Scan for the cell matching the given text and deliver its (X, Y) coordinate at center. 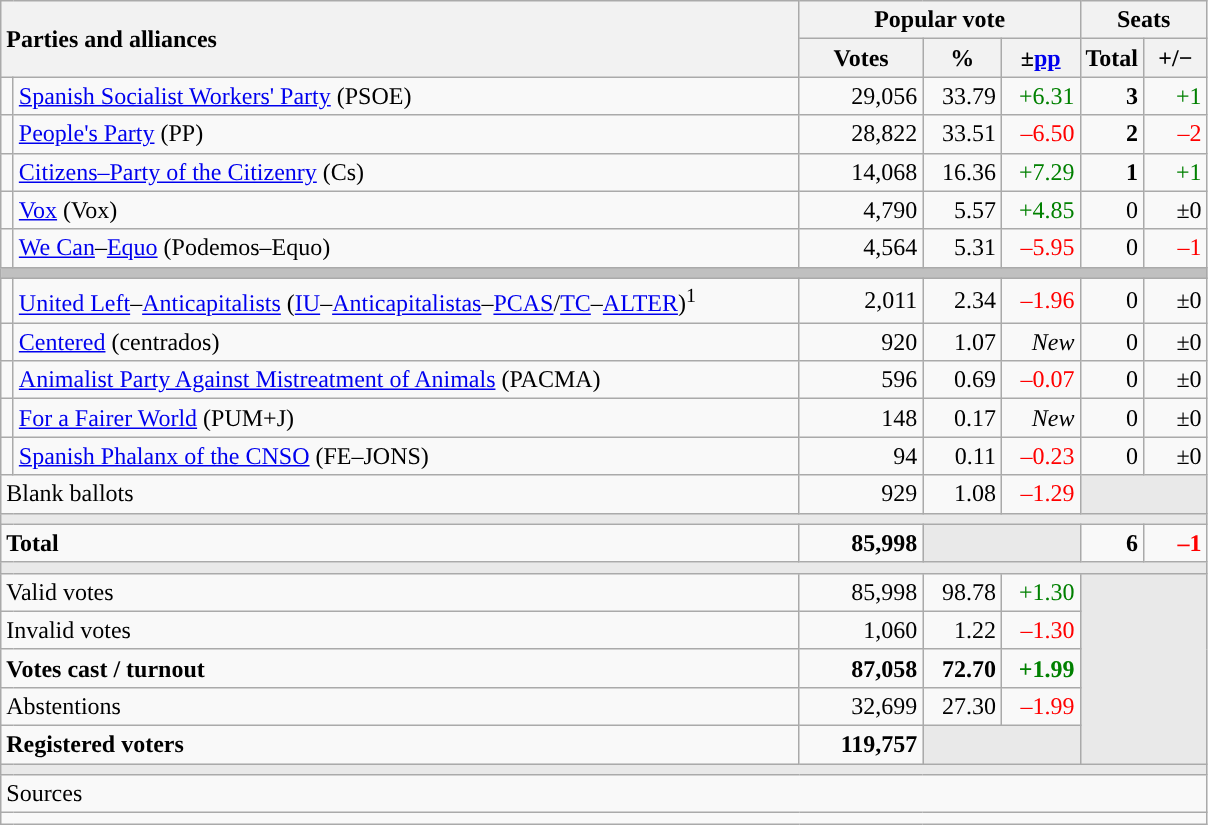
+7.29 (1040, 172)
Registered voters (400, 745)
–1.29 (1040, 494)
87,058 (861, 668)
Seats (1144, 20)
+1.99 (1040, 668)
–5.95 (1040, 248)
–1.30 (1040, 630)
2.34 (962, 300)
148 (861, 418)
Blank ballots (400, 494)
–1.99 (1040, 706)
Parties and alliances (400, 39)
32,699 (861, 706)
28,822 (861, 134)
Abstentions (400, 706)
5.31 (962, 248)
% (962, 58)
929 (861, 494)
5.57 (962, 210)
+6.31 (1040, 96)
1.08 (962, 494)
4,790 (861, 210)
1.22 (962, 630)
27.30 (962, 706)
Votes cast / turnout (400, 668)
Votes (861, 58)
33.51 (962, 134)
1 (1112, 172)
1.07 (962, 342)
6 (1112, 543)
0.69 (962, 380)
–6.50 (1040, 134)
Spanish Socialist Workers' Party (PSOE) (406, 96)
–0.07 (1040, 380)
94 (861, 456)
Sources (604, 794)
29,056 (861, 96)
Animalist Party Against Mistreatment of Animals (PACMA) (406, 380)
1,060 (861, 630)
98.78 (962, 592)
–1.96 (1040, 300)
Centered (centrados) (406, 342)
2,011 (861, 300)
33.79 (962, 96)
4,564 (861, 248)
Vox (Vox) (406, 210)
Popular vote (940, 20)
United Left–Anticapitalists (IU–Anticapitalistas–PCAS/TC–ALTER)1 (406, 300)
±pp (1040, 58)
People's Party (PP) (406, 134)
Invalid votes (400, 630)
16.36 (962, 172)
Citizens–Party of the Citizenry (Cs) (406, 172)
+1.30 (1040, 592)
2 (1112, 134)
Valid votes (400, 592)
920 (861, 342)
+4.85 (1040, 210)
119,757 (861, 745)
3 (1112, 96)
72.70 (962, 668)
0.17 (962, 418)
596 (861, 380)
We Can–Equo (Podemos–Equo) (406, 248)
0.11 (962, 456)
Spanish Phalanx of the CNSO (FE–JONS) (406, 456)
14,068 (861, 172)
For a Fairer World (PUM+J) (406, 418)
+/− (1176, 58)
–2 (1176, 134)
–0.23 (1040, 456)
